Identify which cell holds the provided text, then report its (x, y) central coordinate. 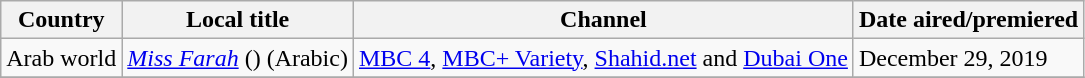
Local title (238, 20)
Date aired/premiered (968, 20)
MBC 4, MBC+ Variety, Shahid.net and Dubai One (603, 58)
Arab world (62, 58)
Channel (603, 20)
Country (62, 20)
December 29, 2019 (968, 58)
Miss Farah () (Arabic) (238, 58)
